Pinpoint the cell where the given text exists, returning its (x, y) midpoint coordinate. 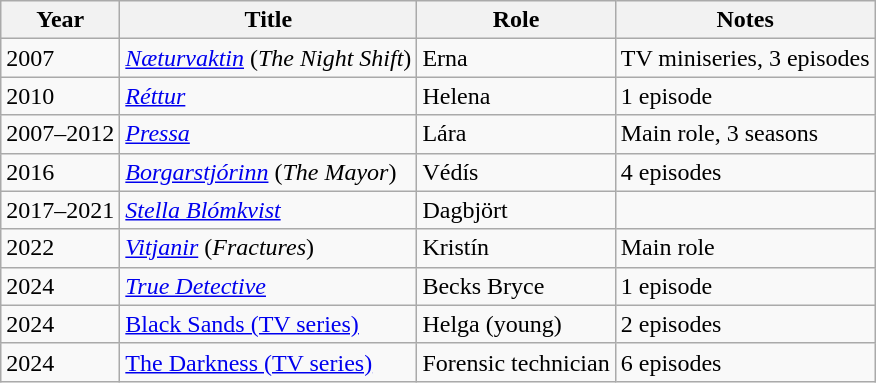
2016 (60, 172)
Pressa (268, 134)
Borgarstjórinn (The Mayor) (268, 172)
Title (268, 20)
Becks Bryce (516, 286)
TV miniseries, 3 episodes (745, 58)
2022 (60, 248)
Role (516, 20)
2007 (60, 58)
4 episodes (745, 172)
Védís (516, 172)
Year (60, 20)
2010 (60, 96)
Réttur (268, 96)
Dagbjört (516, 210)
Black Sands (TV series) (268, 324)
Helena (516, 96)
Stella Blómkvist (268, 210)
Main role (745, 248)
Erna (516, 58)
2007–2012 (60, 134)
Main role, 3 seasons (745, 134)
Forensic technician (516, 362)
2 episodes (745, 324)
Helga (young) (516, 324)
The Darkness (TV series) (268, 362)
Vitjanir (Fractures) (268, 248)
Notes (745, 20)
True Detective (268, 286)
6 episodes (745, 362)
Næturvaktin (The Night Shift) (268, 58)
2017–2021 (60, 210)
Lára (516, 134)
Kristín (516, 248)
